Return (X, Y) of the center of cell containing provided text 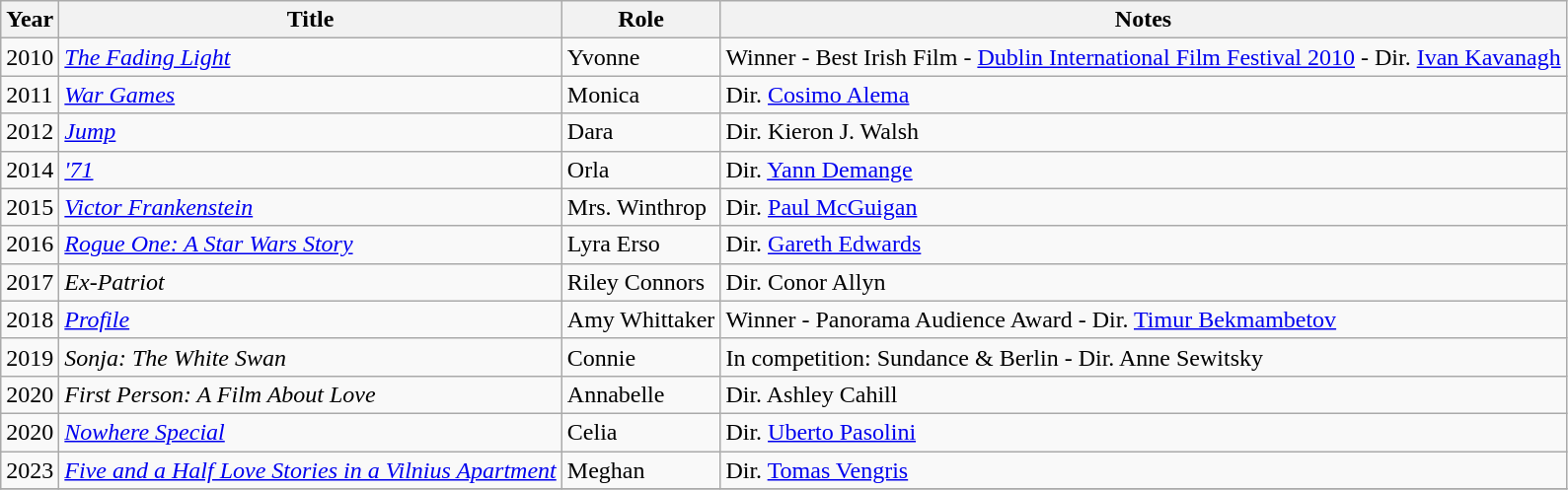
Ex-Patriot (310, 282)
Role (641, 20)
Victor Frankenstein (310, 207)
Meghan (641, 470)
Dir. Cosimo Alema (1143, 95)
Riley Connors (641, 282)
Annabelle (641, 394)
Dir. Conor Allyn (1143, 282)
Amy Whittaker (641, 319)
2016 (30, 245)
Mrs. Winthrop (641, 207)
'71 (310, 170)
Lyra Erso (641, 245)
Dir. Uberto Pasolini (1143, 432)
Jump (310, 132)
Dara (641, 132)
Title (310, 20)
2011 (30, 95)
Monica (641, 95)
Dir. Tomas Vengris (1143, 470)
Notes (1143, 20)
Year (30, 20)
Dir. Kieron J. Walsh (1143, 132)
Rogue One: A Star Wars Story (310, 245)
Winner - Panorama Audience Award - Dir. Timur Bekmambetov (1143, 319)
Connie (641, 357)
Dir. Yann Demange (1143, 170)
Dir. Paul McGuigan (1143, 207)
Winner - Best Irish Film - Dublin International Film Festival 2010 - Dir. Ivan Kavanagh (1143, 57)
Celia (641, 432)
Nowhere Special (310, 432)
2012 (30, 132)
Dir. Ashley Cahill (1143, 394)
2015 (30, 207)
2019 (30, 357)
2023 (30, 470)
Profile (310, 319)
2014 (30, 170)
The Fading Light (310, 57)
Yvonne (641, 57)
Dir. Gareth Edwards (1143, 245)
First Person: A Film About Love (310, 394)
2010 (30, 57)
Five and a Half Love Stories in a Vilnius Apartment (310, 470)
Sonja: The White Swan (310, 357)
2017 (30, 282)
Orla (641, 170)
In competition: Sundance & Berlin - Dir. Anne Sewitsky (1143, 357)
2018 (30, 319)
War Games (310, 95)
